Identify which cell holds the provided text, then report its (X, Y) central coordinate. 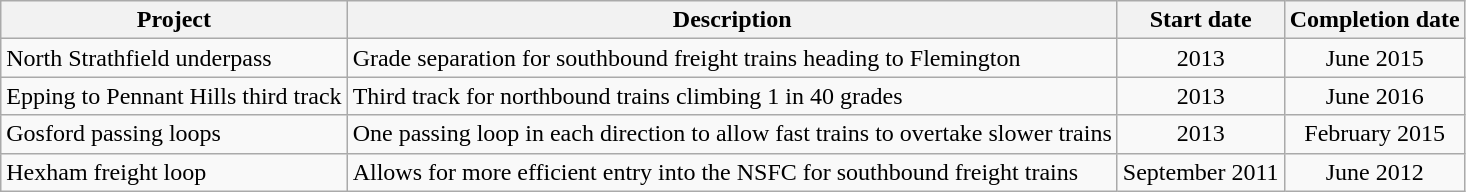
One passing loop in each direction to allow fast trains to overtake slower trains (732, 134)
June 2015 (1374, 58)
Start date (1200, 20)
Project (174, 20)
Allows for more efficient entry into the NSFC for southbound freight trains (732, 172)
September 2011 (1200, 172)
Gosford passing loops (174, 134)
June 2012 (1374, 172)
Grade separation for southbound freight trains heading to Flemington (732, 58)
June 2016 (1374, 96)
Description (732, 20)
Completion date (1374, 20)
Third track for northbound trains climbing 1 in 40 grades (732, 96)
North Strathfield underpass (174, 58)
Epping to Pennant Hills third track (174, 96)
Hexham freight loop (174, 172)
February 2015 (1374, 134)
